Scan for the cell matching the given text and deliver its [X, Y] coordinate at center. 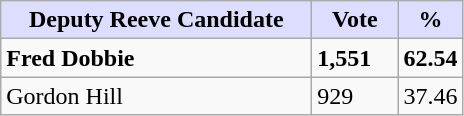
1,551 [355, 58]
37.46 [430, 96]
929 [355, 96]
Deputy Reeve Candidate [156, 20]
Vote [355, 20]
Gordon Hill [156, 96]
Fred Dobbie [156, 58]
% [430, 20]
62.54 [430, 58]
